Identify which cell holds the provided text, then report its [x, y] central coordinate. 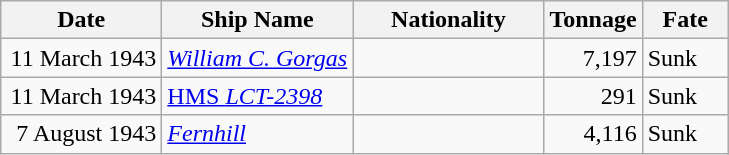
4,116 [593, 134]
Fernhill [258, 134]
Tonnage [593, 20]
William C. Gorgas [258, 58]
291 [593, 96]
7 August 1943 [82, 134]
Date [82, 20]
7,197 [593, 58]
Nationality [448, 20]
Ship Name [258, 20]
HMS LCT-2398 [258, 96]
Fate [685, 20]
